Determine the [x, y] coordinate at the center of the cell enclosing the given text.  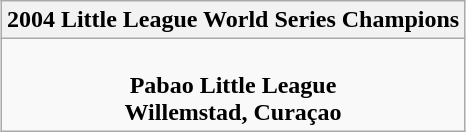
2004 Little League World Series Champions [232, 20]
Pabao Little LeagueWillemstad, Curaçao [232, 85]
